Identify which cell holds the provided text, then report its [x, y] central coordinate. 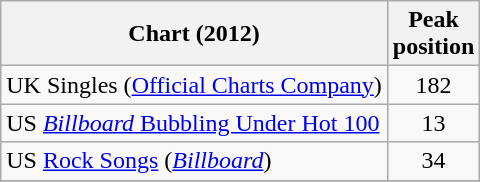
34 [433, 161]
UK Singles (Official Charts Company) [194, 85]
Peakposition [433, 34]
US Rock Songs (Billboard) [194, 161]
Chart (2012) [194, 34]
US Billboard Bubbling Under Hot 100 [194, 123]
182 [433, 85]
13 [433, 123]
